Search for the cell housing the specified text and yield its (x, y) center coordinate. 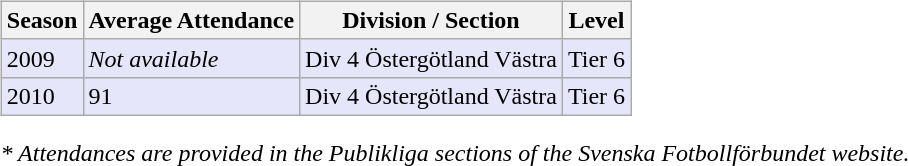
Season (42, 20)
Division / Section (432, 20)
Not available (192, 58)
2009 (42, 58)
91 (192, 96)
Level (596, 20)
2010 (42, 96)
Average Attendance (192, 20)
